Provide the (x, y) coordinate of the cell's center where the given text is located.  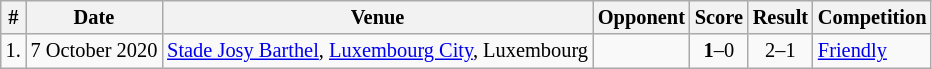
7 October 2020 (94, 51)
Venue (378, 17)
Score (719, 17)
Competition (872, 17)
Stade Josy Barthel, Luxembourg City, Luxembourg (378, 51)
2–1 (780, 51)
Date (94, 17)
Result (780, 17)
Opponent (642, 17)
Friendly (872, 51)
1–0 (719, 51)
# (14, 17)
1. (14, 51)
